Find where the given text appears and provide that cell's center as [X, Y] coordinate. 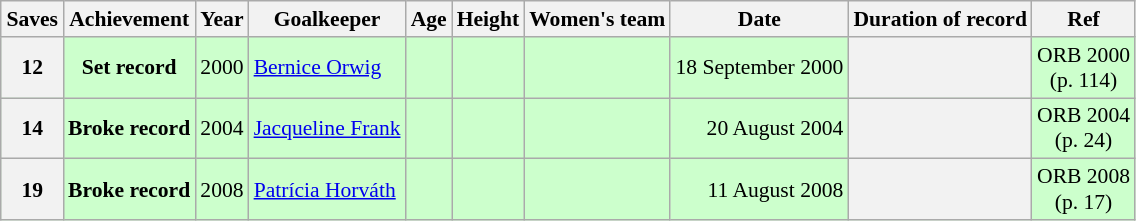
Age [429, 19]
Duration of record [940, 19]
11 August 2008 [759, 190]
14 [32, 128]
Bernice Orwig [328, 68]
Height [488, 19]
20 August 2004 [759, 128]
Achievement [129, 19]
19 [32, 190]
ORB 2004(p. 24) [1084, 128]
2008 [222, 190]
Jacqueline Frank [328, 128]
ORB 2000(p. 114) [1084, 68]
2000 [222, 68]
18 September 2000 [759, 68]
Goalkeeper [328, 19]
Ref [1084, 19]
2004 [222, 128]
Set record [129, 68]
Women's team [597, 19]
12 [32, 68]
Saves [32, 19]
Year [222, 19]
Date [759, 19]
Patrícia Horváth [328, 190]
ORB 2008(p. 17) [1084, 190]
